Capture the cell that displays the provided text and extract its [X, Y] central coordinate. 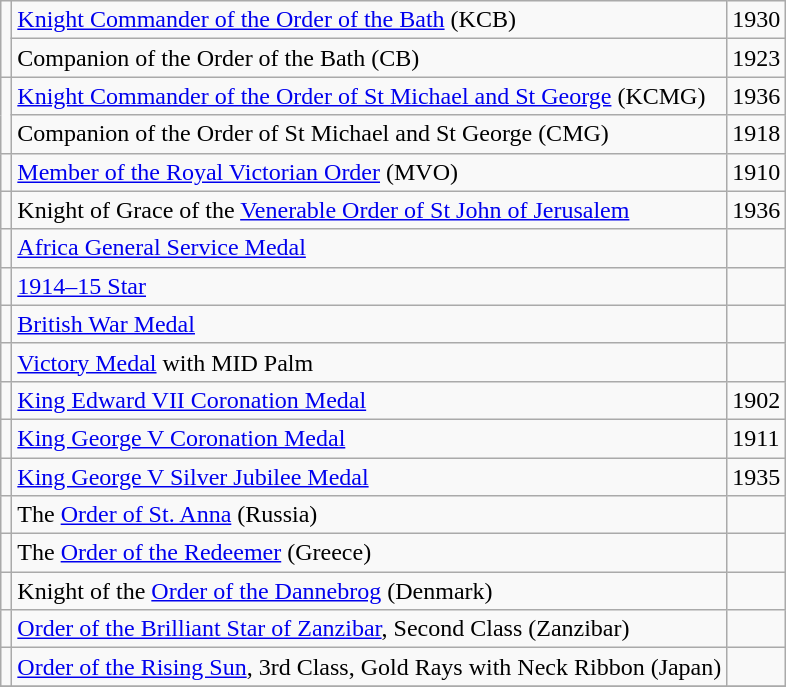
1910 [756, 172]
King George V Silver Jubilee Medal [370, 477]
British War Medal [370, 324]
Knight of the Order of the Dannebrog (Denmark) [370, 591]
1918 [756, 134]
The Order of St. Anna (Russia) [370, 515]
Order of the Brilliant Star of Zanzibar, Second Class (Zanzibar) [370, 629]
Africa General Service Medal [370, 248]
1930 [756, 20]
Order of the Rising Sun, 3rd Class, Gold Rays with Neck Ribbon (Japan) [370, 667]
Knight Commander of the Order of St Michael and St George (KCMG) [370, 96]
King Edward VII Coronation Medal [370, 400]
1902 [756, 400]
Member of the Royal Victorian Order (MVO) [370, 172]
Knight Commander of the Order of the Bath (KCB) [370, 20]
Companion of the Order of St Michael and St George (CMG) [370, 134]
King George V Coronation Medal [370, 438]
Victory Medal with MID Palm [370, 362]
1935 [756, 477]
1923 [756, 58]
The Order of the Redeemer (Greece) [370, 553]
Knight of Grace of the Venerable Order of St John of Jerusalem [370, 210]
1911 [756, 438]
1914–15 Star [370, 286]
Companion of the Order of the Bath (CB) [370, 58]
